Return (X, Y) of the center of cell containing provided text 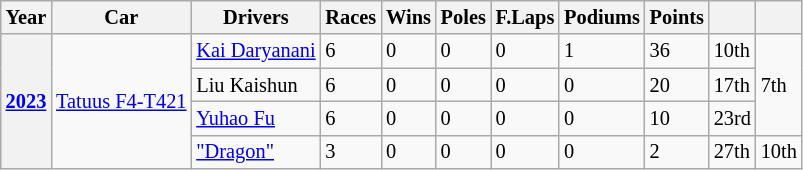
10 (677, 118)
Points (677, 17)
23rd (732, 118)
Car (121, 17)
3 (352, 152)
Wins (408, 17)
"Dragon" (256, 152)
Poles (464, 17)
Tatuus F4-T421 (121, 102)
2 (677, 152)
Year (26, 17)
36 (677, 51)
27th (732, 152)
Liu Kaishun (256, 85)
7th (779, 84)
Kai Daryanani (256, 51)
Races (352, 17)
20 (677, 85)
1 (602, 51)
2023 (26, 102)
17th (732, 85)
Yuhao Fu (256, 118)
Podiums (602, 17)
F.Laps (525, 17)
Drivers (256, 17)
